Locate the cell with the specified text and output its (x, y) center coordinate. 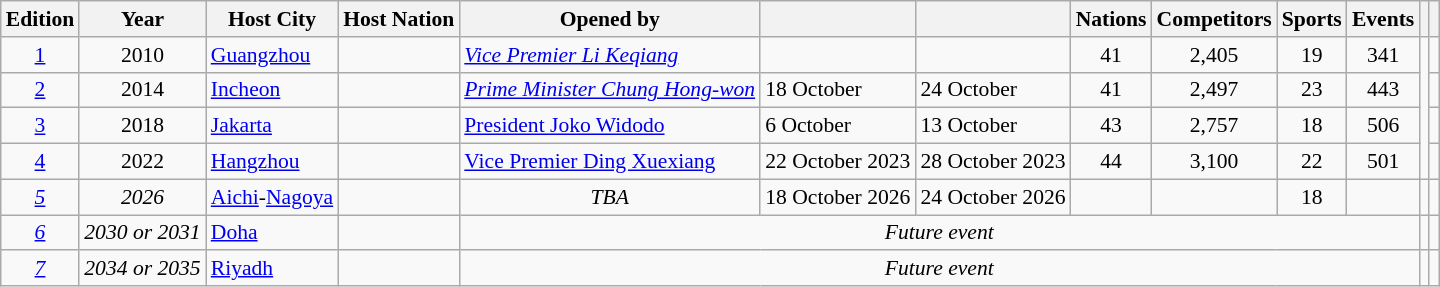
3 (40, 126)
2,497 (1214, 90)
Events (1383, 19)
6 October (838, 126)
22 October 2023 (838, 162)
Opened by (610, 19)
Vice Premier Ding Xuexiang (610, 162)
3,100 (1214, 162)
2014 (142, 90)
6 (40, 233)
Sports (1312, 19)
Guangzhou (272, 55)
2,405 (1214, 55)
Riyadh (272, 269)
7 (40, 269)
Host City (272, 19)
Competitors (1214, 19)
Prime Minister Chung Hong-won (610, 90)
23 (1312, 90)
Doha (272, 233)
18 October (838, 90)
18 October 2026 (838, 197)
Vice Premier Li Keqiang (610, 55)
13 October (992, 126)
Aichi-Nagoya (272, 197)
44 (1112, 162)
TBA (610, 197)
Nations (1112, 19)
1 (40, 55)
24 October 2026 (992, 197)
2010 (142, 55)
Year (142, 19)
501 (1383, 162)
2,757 (1214, 126)
24 October (992, 90)
Incheon (272, 90)
43 (1112, 126)
341 (1383, 55)
Host Nation (398, 19)
22 (1312, 162)
Edition (40, 19)
443 (1383, 90)
2022 (142, 162)
2034 or 2035 (142, 269)
2018 (142, 126)
Hangzhou (272, 162)
28 October 2023 (992, 162)
5 (40, 197)
19 (1312, 55)
4 (40, 162)
2 (40, 90)
2026 (142, 197)
506 (1383, 126)
Jakarta (272, 126)
2030 or 2031 (142, 233)
President Joko Widodo (610, 126)
